Scan for the cell matching the given text and deliver its [X, Y] coordinate at center. 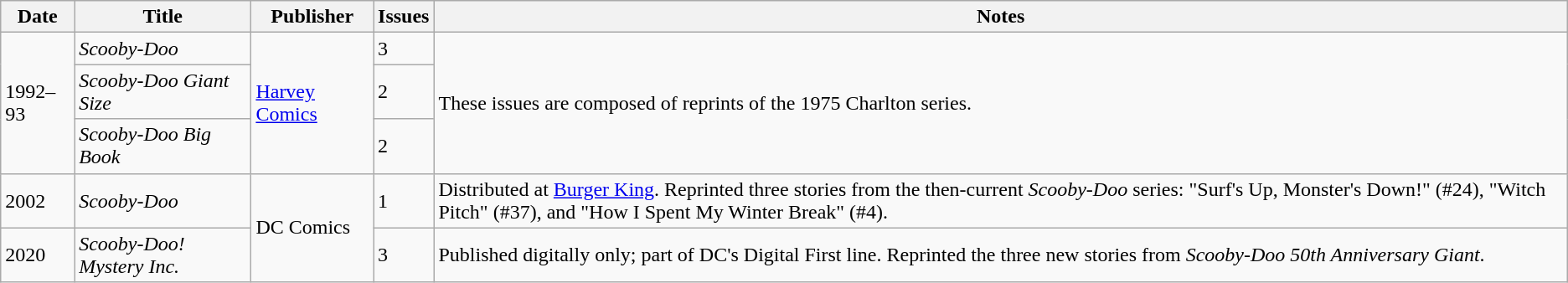
Notes [1000, 17]
2002 [38, 201]
2020 [38, 255]
Published digitally only; part of DC's Digital First line. Reprinted the three new stories from Scooby-Doo 50th Anniversary Giant. [1000, 255]
Scooby-Doo Big Book [162, 146]
Issues [404, 17]
DC Comics [312, 228]
Publisher [312, 17]
1 [404, 201]
Scooby-Doo Giant Size [162, 92]
Date [38, 17]
Harvey Comics [312, 103]
Title [162, 17]
1992–93 [38, 103]
These issues are composed of reprints of the 1975 Charlton series. [1000, 103]
Scooby-Doo! Mystery Inc. [162, 255]
